Identify which cell holds the provided text, then report its [x, y] central coordinate. 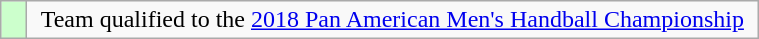
Team qualified to the 2018 Pan American Men's Handball Championship [392, 20]
